Locate the cell with the specified text and output its (x, y) center coordinate. 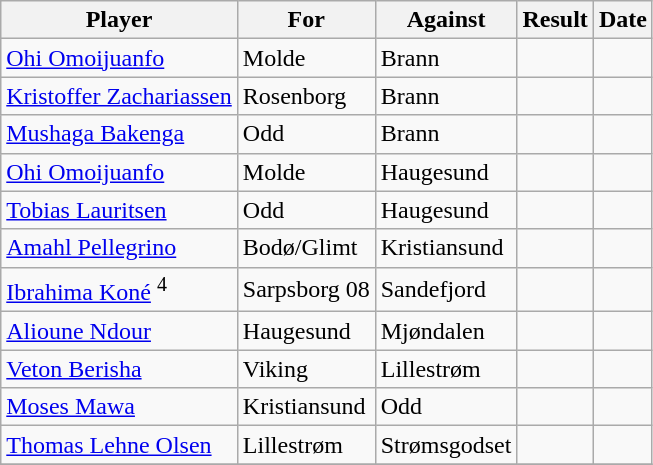
Bodø/Glimt (306, 248)
Amahl Pellegrino (120, 248)
Sandefjord (446, 290)
Veton Berisha (120, 369)
Moses Mawa (120, 407)
Kristoffer Zachariassen (120, 96)
Strømsgodset (446, 445)
Rosenborg (306, 96)
Sarpsborg 08 (306, 290)
Mjøndalen (446, 331)
Player (120, 20)
Result (555, 20)
For (306, 20)
Tobias Lauritsen (120, 210)
Mushaga Bakenga (120, 134)
Viking (306, 369)
Against (446, 20)
Date (622, 20)
Ibrahima Koné 4 (120, 290)
Thomas Lehne Olsen (120, 445)
Alioune Ndour (120, 331)
